Detect which cell encompasses the target text, then output its [X, Y] center coordinate. 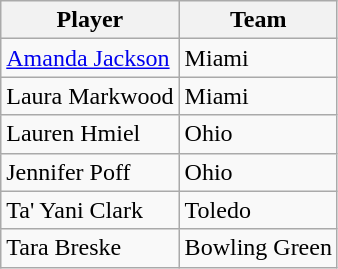
Amanda Jackson [90, 58]
Bowling Green [258, 248]
Toledo [258, 210]
Team [258, 20]
Jennifer Poff [90, 172]
Player [90, 20]
Ta' Yani Clark [90, 210]
Laura Markwood [90, 96]
Lauren Hmiel [90, 134]
Tara Breske [90, 248]
